Provide the [x, y] coordinate of the cell's center where the given text is located.  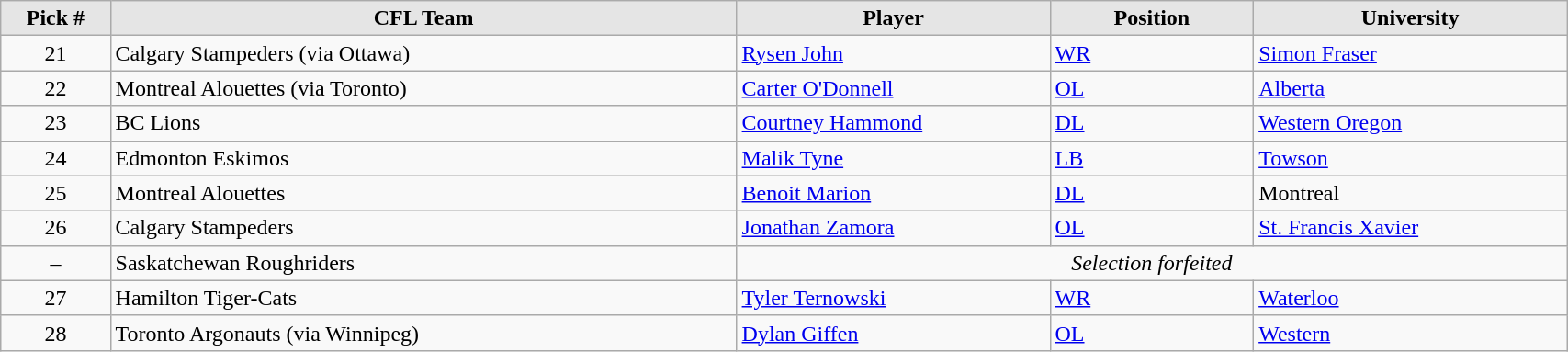
Simon Fraser [1411, 53]
Selection forfeited [1152, 263]
Calgary Stampeders (via Ottawa) [423, 53]
27 [55, 298]
Montreal [1411, 193]
23 [55, 123]
LB [1152, 158]
24 [55, 158]
Waterloo [1411, 298]
26 [55, 228]
21 [55, 53]
Position [1152, 18]
Pick # [55, 18]
Hamilton Tiger-Cats [423, 298]
Western [1411, 333]
Western Oregon [1411, 123]
Carter O'Donnell [893, 88]
Calgary Stampeders [423, 228]
St. Francis Xavier [1411, 228]
Tyler Ternowski [893, 298]
Montreal Alouettes (via Toronto) [423, 88]
University [1411, 18]
BC Lions [423, 123]
Benoit Marion [893, 193]
Toronto Argonauts (via Winnipeg) [423, 333]
Malik Tyne [893, 158]
– [55, 263]
Player [893, 18]
Dylan Giffen [893, 333]
Alberta [1411, 88]
Rysen John [893, 53]
22 [55, 88]
CFL Team [423, 18]
28 [55, 333]
Towson [1411, 158]
Courtney Hammond [893, 123]
Saskatchewan Roughriders [423, 263]
Jonathan Zamora [893, 228]
Montreal Alouettes [423, 193]
Edmonton Eskimos [423, 158]
25 [55, 193]
